Provide the (X, Y) coordinate of the cell's center where the given text is located.  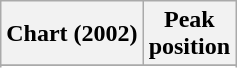
Chart (2002) (72, 34)
Peakposition (189, 34)
